Capture the cell that displays the provided text and extract its [x, y] central coordinate. 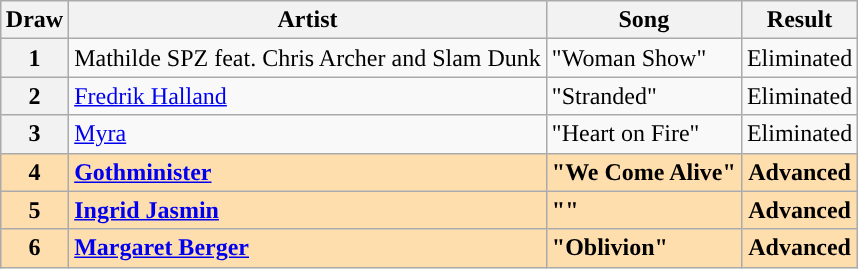
"We Come Alive" [644, 172]
Fredrik Halland [308, 96]
6 [34, 248]
2 [34, 96]
1 [34, 58]
"Woman Show" [644, 58]
"Heart on Fire" [644, 134]
Result [799, 20]
"Stranded" [644, 96]
5 [34, 210]
"" [644, 210]
Artist [308, 20]
"Oblivion" [644, 248]
Myra [308, 134]
Song [644, 20]
Ingrid Jasmin [308, 210]
4 [34, 172]
3 [34, 134]
Gothminister [308, 172]
Margaret Berger [308, 248]
Draw [34, 20]
Mathilde SPZ feat. Chris Archer and Slam Dunk [308, 58]
